Output the (X, Y) coordinate of the center of the cell containing the given text.  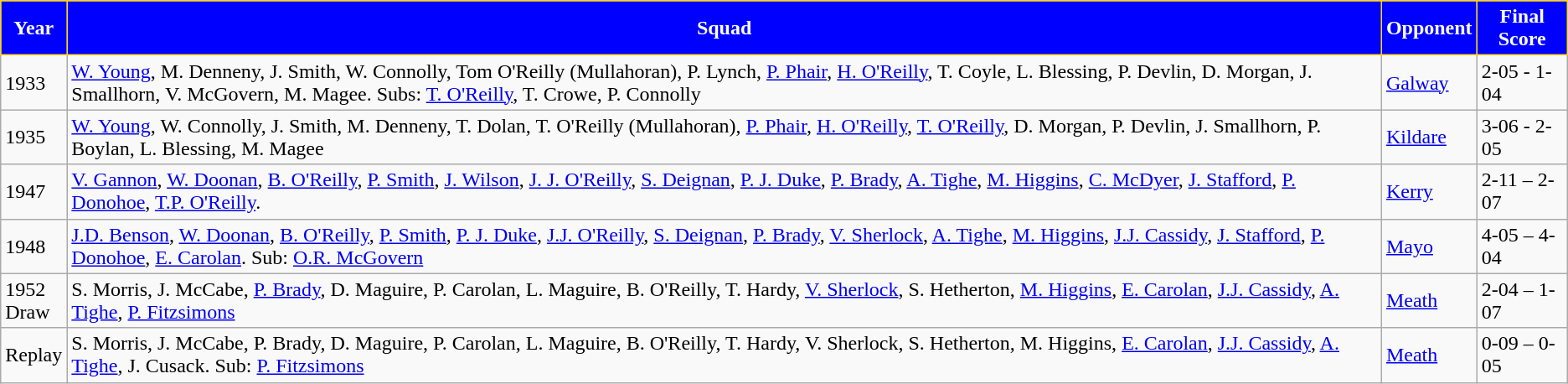
Squad (725, 29)
Mayo (1429, 246)
Year (34, 29)
2-04 – 1-07 (1522, 300)
Replay (34, 355)
Galway (1429, 82)
3-06 - 2-05 (1522, 138)
1948 (34, 246)
Opponent (1429, 29)
Final Score (1522, 29)
Kildare (1429, 138)
2-05 - 1-04 (1522, 82)
1933 (34, 82)
1952Draw (34, 300)
1947 (34, 191)
0-09 – 0-05 (1522, 355)
2-11 – 2-07 (1522, 191)
Kerry (1429, 191)
1935 (34, 138)
4-05 – 4-04 (1522, 246)
